Provide the (X, Y) coordinate of the cell's center where the given text is located.  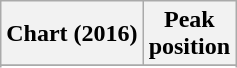
Chart (2016) (72, 34)
Peak position (189, 34)
